Extract the (X, Y) coordinate from the center of the cell holding the provided text.  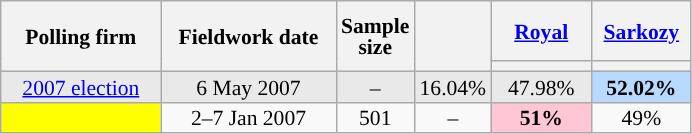
51% (541, 118)
2007 election (81, 86)
2–7 Jan 2007 (248, 118)
Fieldwork date (248, 36)
Royal (541, 31)
6 May 2007 (248, 86)
49% (641, 118)
16.04% (452, 86)
Polling firm (81, 36)
52.02% (641, 86)
47.98% (541, 86)
Samplesize (375, 36)
Sarkozy (641, 31)
501 (375, 118)
